Identify which cell holds the provided text, then report its (X, Y) central coordinate. 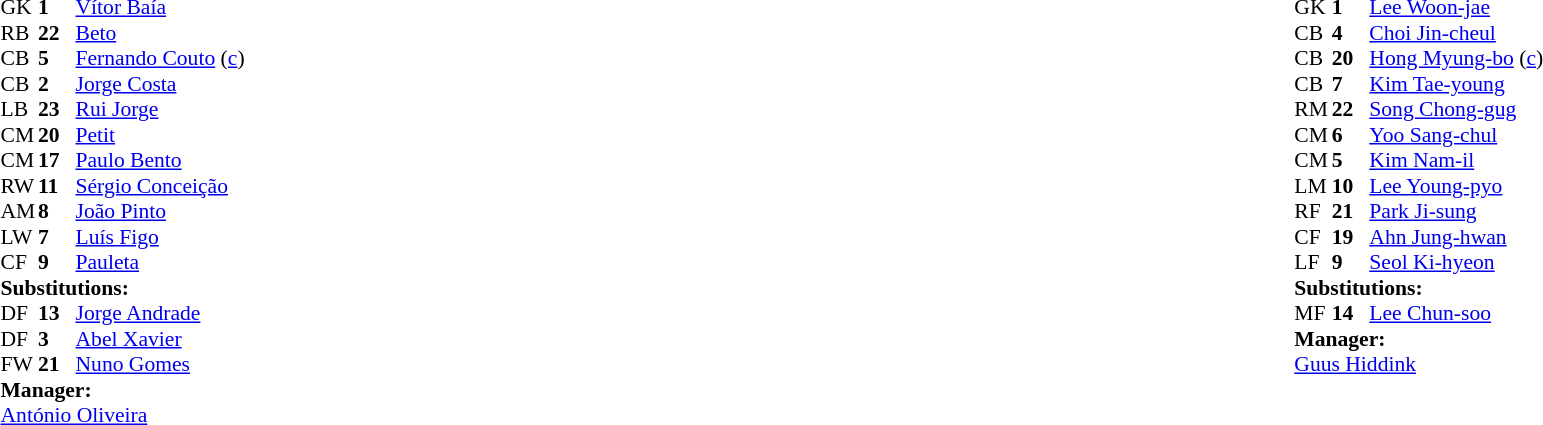
Kim Nam-il (1456, 161)
Pauleta (160, 263)
11 (57, 186)
Lee Chun-soo (1456, 313)
Nuno Gomes (160, 365)
14 (1351, 313)
Rui Jorge (160, 109)
RF (1313, 211)
3 (57, 339)
Paulo Bento (160, 161)
10 (1351, 186)
Luís Figo (160, 237)
LF (1313, 263)
23 (57, 109)
LB (19, 109)
RB (19, 33)
FW (19, 365)
2 (57, 84)
Jorge Costa (160, 84)
MF (1313, 313)
LW (19, 237)
17 (57, 161)
Park Ji-sung (1456, 211)
Guus Hiddink (1418, 365)
8 (57, 211)
Petit (160, 135)
Beto (160, 33)
Abel Xavier (160, 339)
4 (1351, 33)
13 (57, 313)
Fernando Couto (c) (160, 59)
Yoo Sang-chul (1456, 135)
Song Chong-gug (1456, 109)
Ahn Jung-hwan (1456, 237)
19 (1351, 237)
LM (1313, 186)
6 (1351, 135)
RW (19, 186)
Jorge Andrade (160, 313)
Lee Young-pyo (1456, 186)
Choi Jin-cheul (1456, 33)
Kim Tae-young (1456, 84)
AM (19, 211)
RM (1313, 109)
Hong Myung-bo (c) (1456, 59)
Sérgio Conceição (160, 186)
Seol Ki-hyeon (1456, 263)
João Pinto (160, 211)
